Identify which cell holds the provided text, then report its (x, y) central coordinate. 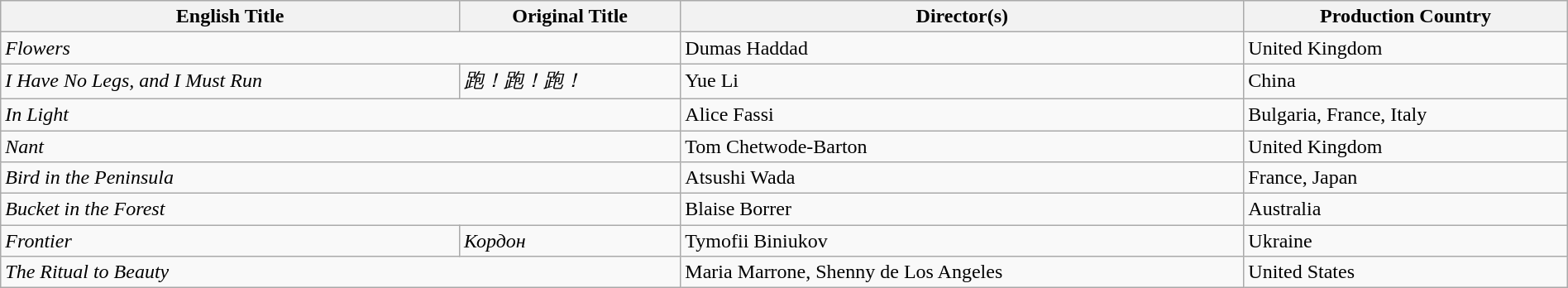
Flowers (341, 48)
跑！跑！跑！ (569, 81)
Director(s) (963, 17)
I Have No Legs, and I Must Run (230, 81)
United States (1406, 272)
France, Japan (1406, 178)
Atsushi Wada (963, 178)
Tom Chetwode-Barton (963, 146)
Maria Marrone, Shenny de Los Angeles (963, 272)
China (1406, 81)
The Ritual to Beauty (341, 272)
Frontier (230, 241)
Blaise Borrer (963, 209)
In Light (341, 114)
Bird in the Peninsula (341, 178)
Nant (341, 146)
Production Country (1406, 17)
Alice Fassi (963, 114)
Bulgaria, France, Italy (1406, 114)
Bucket in the Forest (341, 209)
English Title (230, 17)
Australia (1406, 209)
Кордон (569, 241)
Tymofii Biniukov (963, 241)
Dumas Haddad (963, 48)
Yue Li (963, 81)
Ukraine (1406, 241)
Original Title (569, 17)
